Scan for the cell matching the given text and deliver its [x, y] coordinate at center. 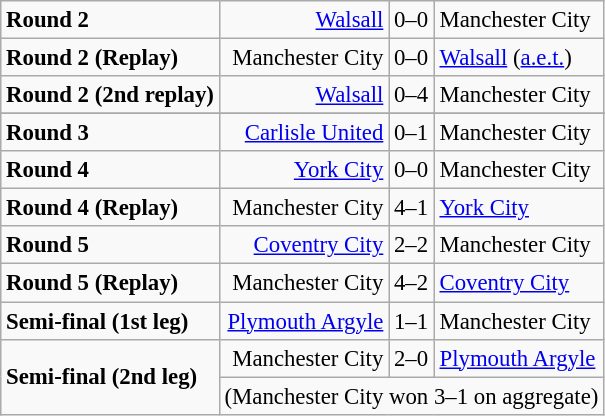
2–0 [412, 358]
4–2 [412, 283]
(Manchester City won 3–1 on aggregate) [411, 396]
0–4 [412, 95]
0–1 [412, 133]
1–1 [412, 321]
Round 2 (2nd replay) [110, 95]
Round 5 [110, 245]
Semi-final (1st leg) [110, 321]
Round 4 (Replay) [110, 208]
Round 2 (Replay) [110, 58]
Round 4 [110, 170]
Carlisle United [304, 133]
2–2 [412, 245]
4–1 [412, 208]
Round 5 (Replay) [110, 283]
Round 3 [110, 133]
Round 2 [110, 20]
Walsall (a.e.t.) [518, 58]
Semi-final (2nd leg) [110, 376]
